Determine the [x, y] coordinate at the center of the cell enclosing the given text.  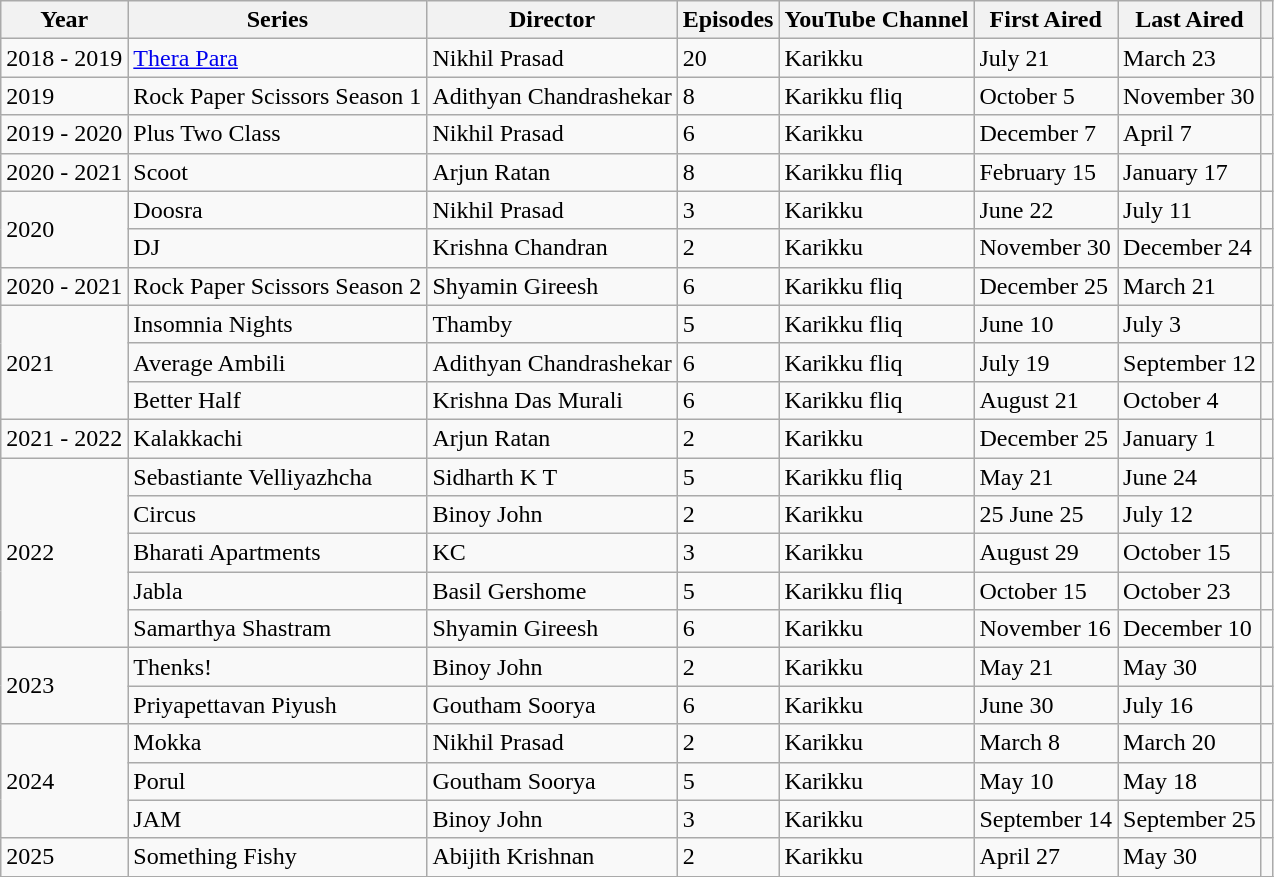
Sidharth K T [552, 477]
Series [278, 20]
Doosra [278, 210]
25 June 25 [1046, 515]
September 12 [1190, 362]
June 24 [1190, 477]
KC [552, 553]
May 10 [1046, 781]
2019 [64, 96]
Circus [278, 515]
July 21 [1046, 58]
March 8 [1046, 743]
Plus Two Class [278, 134]
August 29 [1046, 553]
January 17 [1190, 172]
Jabla [278, 591]
September 25 [1190, 819]
Last Aired [1190, 20]
June 30 [1046, 705]
Scoot [278, 172]
December 10 [1190, 629]
July 12 [1190, 515]
Sebastiante Velliyazhcha [278, 477]
Thera Para [278, 58]
January 1 [1190, 438]
Thamby [552, 324]
July 19 [1046, 362]
2020 [64, 229]
YouTube Channel [876, 20]
Better Half [278, 400]
November 16 [1046, 629]
Rock Paper Scissors Season 2 [278, 286]
Krishna Das Murali [552, 400]
April 27 [1046, 857]
Abijith Krishnan [552, 857]
20 [728, 58]
Director [552, 20]
June 10 [1046, 324]
2023 [64, 686]
Samarthya Shastram [278, 629]
DJ [278, 248]
Something Fishy [278, 857]
Porul [278, 781]
May 18 [1190, 781]
February 15 [1046, 172]
October 23 [1190, 591]
March 21 [1190, 286]
Thenks! [278, 667]
July 16 [1190, 705]
2021 [64, 362]
Episodes [728, 20]
September 14 [1046, 819]
October 5 [1046, 96]
December 24 [1190, 248]
2022 [64, 553]
August 21 [1046, 400]
2018 - 2019 [64, 58]
Priyapettavan Piyush [278, 705]
Rock Paper Scissors Season 1 [278, 96]
Bharati Apartments [278, 553]
Year [64, 20]
Mokka [278, 743]
December 7 [1046, 134]
April 7 [1190, 134]
Average Ambili [278, 362]
July 3 [1190, 324]
2025 [64, 857]
March 23 [1190, 58]
Basil Gershome [552, 591]
June 22 [1046, 210]
Kalakkachi [278, 438]
Krishna Chandran [552, 248]
2021 - 2022 [64, 438]
First Aired [1046, 20]
July 11 [1190, 210]
2019 - 2020 [64, 134]
March 20 [1190, 743]
JAM [278, 819]
October 4 [1190, 400]
Insomnia Nights [278, 324]
2024 [64, 781]
